Identify which cell holds the provided text, then report its [x, y] central coordinate. 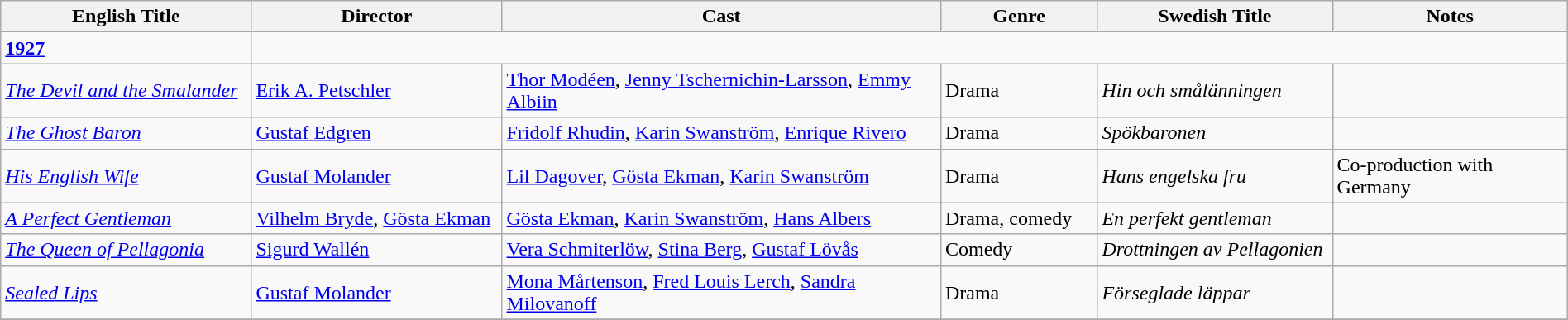
Hin och smålänningen [1215, 91]
Gustaf Edgren [377, 133]
Erik A. Petschler [377, 91]
Förseglade läppar [1215, 293]
A Perfect Gentleman [126, 218]
Vera Schmiterlöw, Stina Berg, Gustaf Lövås [721, 250]
Swedish Title [1215, 17]
Hans engelska fru [1215, 175]
Mona Mårtenson, Fred Louis Lerch, Sandra Milovanoff [721, 293]
1927 [126, 48]
Drottningen av Pellagonien [1215, 250]
Comedy [1019, 250]
English Title [126, 17]
Gösta Ekman, Karin Swanström, Hans Albers [721, 218]
Sigurd Wallén [377, 250]
Thor Modéen, Jenny Tschernichin-Larsson, Emmy Albiin [721, 91]
The Queen of Pellagonia [126, 250]
Cast [721, 17]
Spökbaronen [1215, 133]
Director [377, 17]
Fridolf Rhudin, Karin Swanström, Enrique Rivero [721, 133]
Vilhelm Bryde, Gösta Ekman [377, 218]
His English Wife [126, 175]
The Devil and the Smalander [126, 91]
Notes [1450, 17]
Genre [1019, 17]
Drama, comedy [1019, 218]
Sealed Lips [126, 293]
The Ghost Baron [126, 133]
Co-production with Germany [1450, 175]
Lil Dagover, Gösta Ekman, Karin Swanström [721, 175]
En perfekt gentleman [1215, 218]
